Scan for the cell matching the given text and deliver its (x, y) coordinate at center. 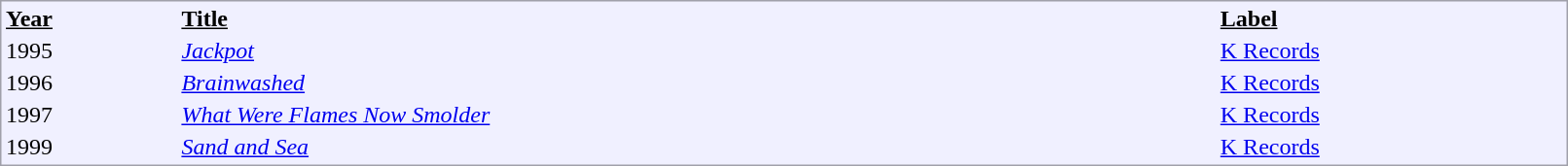
Title (698, 18)
Label (1392, 18)
1996 (90, 83)
1997 (90, 116)
1995 (90, 51)
Brainwashed (698, 83)
What Were Flames Now Smolder (698, 116)
Year (90, 18)
Jackpot (698, 51)
1999 (90, 147)
Sand and Sea (698, 147)
